Pinpoint the cell where the given text exists, returning its (x, y) midpoint coordinate. 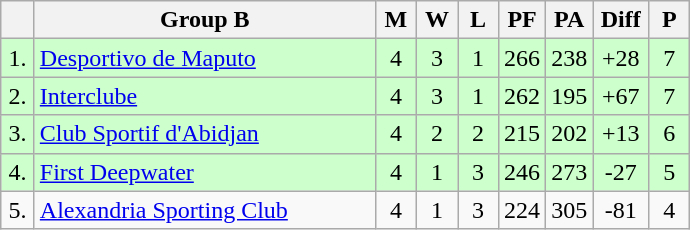
273 (570, 172)
First Deepwater (204, 172)
+28 (621, 58)
M (396, 20)
-81 (621, 210)
266 (522, 58)
W (436, 20)
-27 (621, 172)
5 (670, 172)
PA (570, 20)
4. (18, 172)
1. (18, 58)
2. (18, 96)
202 (570, 134)
215 (522, 134)
3. (18, 134)
PF (522, 20)
+13 (621, 134)
Alexandria Sporting Club (204, 210)
195 (570, 96)
238 (570, 58)
224 (522, 210)
Desportivo de Maputo (204, 58)
P (670, 20)
Club Sportif d'Abidjan (204, 134)
262 (522, 96)
+67 (621, 96)
Group B (204, 20)
6 (670, 134)
305 (570, 210)
Diff (621, 20)
L (478, 20)
5. (18, 210)
Interclube (204, 96)
246 (522, 172)
